Identify which cell holds the provided text, then report its (X, Y) central coordinate. 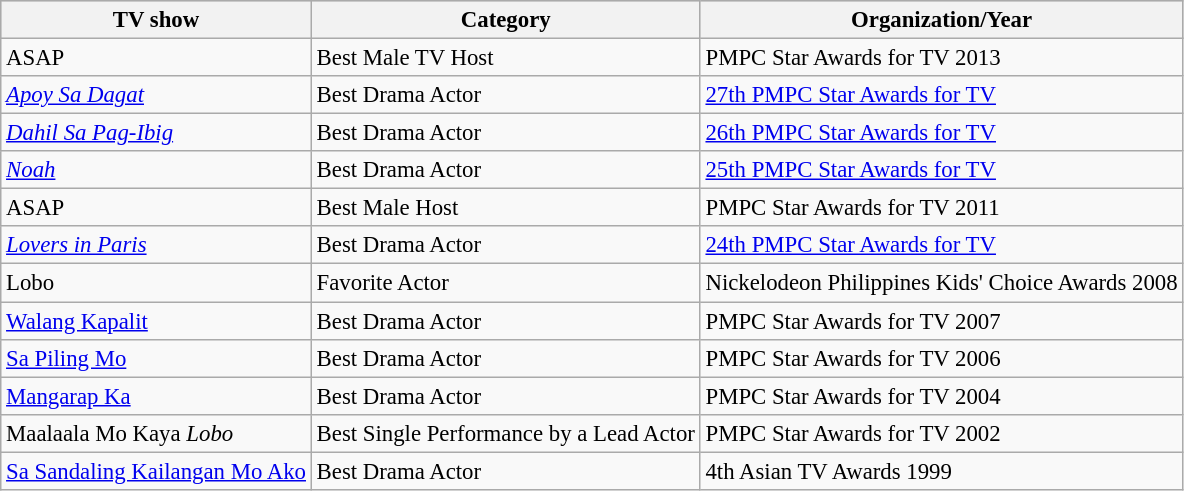
PMPC Star Awards for TV 2007 (942, 321)
Best Single Performance by a Lead Actor (506, 433)
Mangarap Ka (156, 396)
4th Asian TV Awards 1999 (942, 471)
Category (506, 20)
Sa Piling Mo (156, 358)
25th PMPC Star Awards for TV (942, 170)
Sa Sandaling Kailangan Mo Ako (156, 471)
Lobo (156, 283)
26th PMPC Star Awards for TV (942, 133)
Apoy Sa Dagat (156, 95)
PMPC Star Awards for TV 2004 (942, 396)
Best Male Host (506, 208)
Walang Kapalit (156, 321)
Organization/Year (942, 20)
Favorite Actor (506, 283)
Maalaala Mo Kaya Lobo (156, 433)
27th PMPC Star Awards for TV (942, 95)
Nickelodeon Philippines Kids' Choice Awards 2008 (942, 283)
PMPC Star Awards for TV 2002 (942, 433)
TV show (156, 20)
Noah (156, 170)
Best Male TV Host (506, 57)
PMPC Star Awards for TV 2013 (942, 57)
24th PMPC Star Awards for TV (942, 245)
Lovers in Paris (156, 245)
PMPC Star Awards for TV 2011 (942, 208)
Dahil Sa Pag-Ibig (156, 133)
PMPC Star Awards for TV 2006 (942, 358)
